Scan for the cell matching the given text and deliver its [X, Y] coordinate at center. 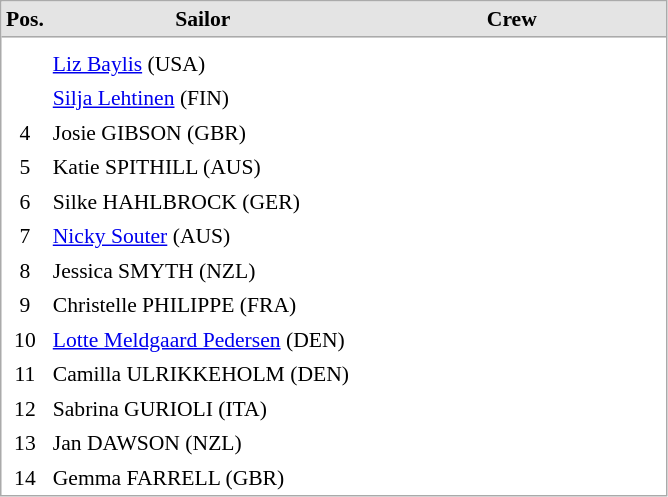
Jan DAWSON (NZL) [202, 443]
Crew [512, 20]
Silke HAHLBROCK (GER) [202, 201]
Sabrina GURIOLI (ITA) [202, 409]
Christelle PHILIPPE (FRA) [202, 305]
Silja Lehtinen (FIN) [202, 98]
14 [26, 477]
Lotte Meldgaard Pedersen (DEN) [202, 339]
Jessica SMYTH (NZL) [202, 271]
Josie GIBSON (GBR) [202, 133]
6 [26, 201]
Katie SPITHILL (AUS) [202, 167]
8 [26, 271]
Camilla ULRIKKEHOLM (DEN) [202, 374]
Sailor [202, 20]
10 [26, 339]
Nicky Souter (AUS) [202, 236]
4 [26, 133]
5 [26, 167]
Pos. [26, 20]
7 [26, 236]
11 [26, 374]
13 [26, 443]
Gemma FARRELL (GBR) [202, 477]
9 [26, 305]
Liz Baylis (USA) [202, 63]
12 [26, 409]
